Output the [X, Y] coordinate of the center of the cell containing the given text.  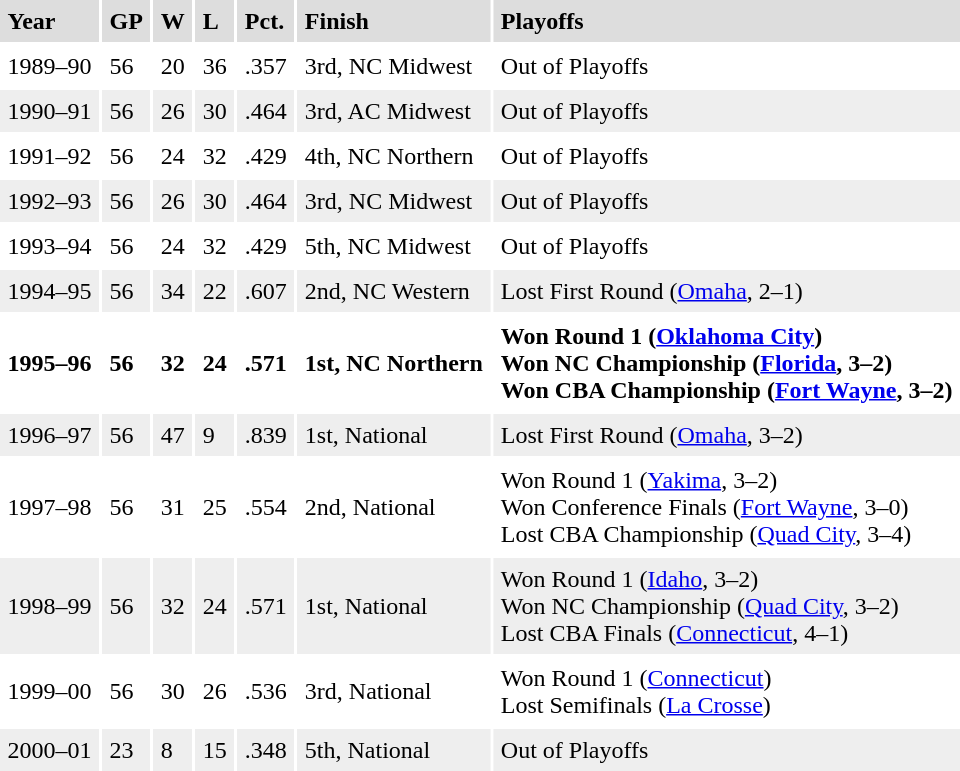
Won Round 1 (Idaho, 3–2)Won NC Championship (Quad City, 3–2)Lost CBA Finals (Connecticut, 4–1) [726, 606]
22 [214, 291]
2000–01 [50, 750]
9 [214, 435]
.348 [266, 750]
.839 [266, 435]
1994–95 [50, 291]
20 [172, 66]
Won Round 1 (Connecticut)Lost Semifinals (La Crosse) [726, 692]
.554 [266, 507]
1995–96 [50, 363]
1997–98 [50, 507]
23 [126, 750]
1990–91 [50, 111]
1998–99 [50, 606]
2nd, NC Western [394, 291]
31 [172, 507]
Year [50, 21]
36 [214, 66]
5th, National [394, 750]
4th, NC Northern [394, 156]
5th, NC Midwest [394, 246]
Lost First Round (Omaha, 3–2) [726, 435]
.536 [266, 692]
.607 [266, 291]
1991–92 [50, 156]
34 [172, 291]
GP [126, 21]
1992–93 [50, 201]
2nd, National [394, 507]
3rd, National [394, 692]
Finish [394, 21]
Pct. [266, 21]
Won Round 1 (Yakima, 3–2)Won Conference Finals (Fort Wayne, 3–0)Lost CBA Championship (Quad City, 3–4) [726, 507]
8 [172, 750]
W [172, 21]
25 [214, 507]
1996–97 [50, 435]
3rd, AC Midwest [394, 111]
1989–90 [50, 66]
Playoffs [726, 21]
Won Round 1 (Oklahoma City)Won NC Championship (Florida, 3–2)Won CBA Championship (Fort Wayne, 3–2) [726, 363]
15 [214, 750]
Lost First Round (Omaha, 2–1) [726, 291]
1st, NC Northern [394, 363]
47 [172, 435]
.357 [266, 66]
L [214, 21]
1999–00 [50, 692]
1993–94 [50, 246]
